Locate the cell with the specified text and output its [x, y] center coordinate. 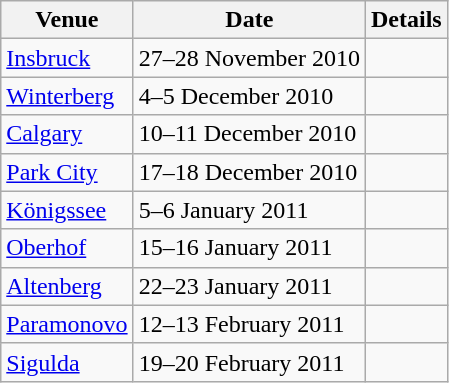
17–18 December 2010 [249, 172]
Park City [67, 172]
12–13 February 2011 [249, 324]
Winterberg [67, 96]
10–11 December 2010 [249, 134]
Insbruck [67, 58]
4–5 December 2010 [249, 96]
27–28 November 2010 [249, 58]
Venue [67, 20]
Paramonovo [67, 324]
Details [406, 20]
Altenberg [67, 286]
5–6 January 2011 [249, 210]
19–20 February 2011 [249, 362]
Date [249, 20]
22–23 January 2011 [249, 286]
Calgary [67, 134]
Königssee [67, 210]
Sigulda [67, 362]
Oberhof [67, 248]
15–16 January 2011 [249, 248]
